From the cell containing the given text, extract its center point as (x, y) coordinate. 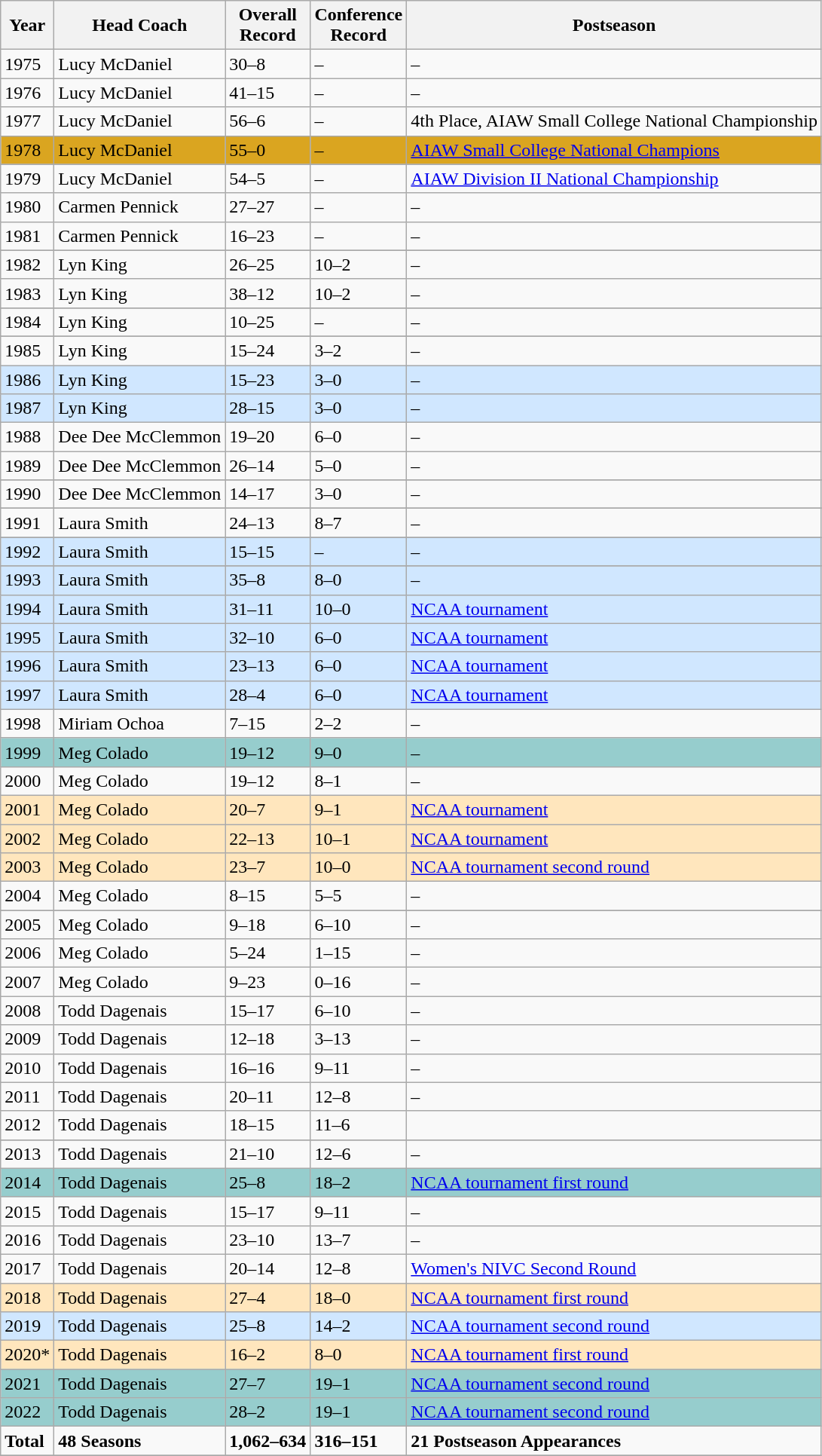
2004 (27, 896)
2019 (27, 1326)
2003 (27, 867)
41–15 (268, 93)
2018 (27, 1297)
14–17 (268, 494)
56–6 (268, 121)
14–2 (359, 1326)
2002 (27, 839)
2009 (27, 1039)
15–24 (268, 350)
2–2 (359, 723)
2008 (27, 1011)
13–7 (359, 1240)
24–13 (268, 523)
2010 (27, 1068)
20–11 (268, 1097)
35–8 (268, 580)
30–8 (268, 64)
21–10 (268, 1154)
1982 (27, 265)
18–15 (268, 1125)
1981 (27, 236)
1991 (27, 523)
AIAW Small College National Champions (615, 150)
2016 (27, 1240)
1977 (27, 121)
1979 (27, 179)
Overall Record (268, 26)
9–1 (359, 809)
23–7 (268, 867)
38–12 (268, 293)
2013 (27, 1154)
54–5 (268, 179)
3–2 (359, 350)
2017 (27, 1268)
2005 (27, 925)
28–15 (268, 408)
22–13 (268, 839)
26–25 (268, 265)
2021 (27, 1384)
1993 (27, 580)
1975 (27, 64)
AIAW Division II National Championship (615, 179)
9–18 (268, 925)
1990 (27, 494)
1,062–634 (268, 1441)
28–2 (268, 1412)
2011 (27, 1097)
1985 (27, 350)
10–25 (268, 322)
16–16 (268, 1068)
Head Coach (140, 26)
2006 (27, 953)
11–6 (359, 1125)
18–2 (359, 1182)
1992 (27, 552)
48 Seasons (140, 1441)
55–0 (268, 150)
23–10 (268, 1240)
2001 (27, 809)
1976 (27, 93)
8–1 (359, 781)
1997 (27, 695)
1995 (27, 638)
15–23 (268, 379)
23–13 (268, 666)
1984 (27, 322)
1988 (27, 437)
Conference Record (359, 26)
16–2 (268, 1355)
1978 (27, 150)
27–4 (268, 1297)
1989 (27, 466)
Miriam Ochoa (140, 723)
27–27 (268, 207)
2020* (27, 1355)
9–0 (359, 752)
26–14 (268, 466)
1–15 (359, 953)
5–5 (359, 896)
18–0 (359, 1297)
28–4 (268, 695)
12–18 (268, 1039)
1994 (27, 609)
Postseason (615, 26)
2012 (27, 1125)
1986 (27, 379)
10–1 (359, 839)
1983 (27, 293)
1999 (27, 752)
2015 (27, 1211)
21 Postseason Appearances (615, 1441)
7–15 (268, 723)
8–7 (359, 523)
1987 (27, 408)
15–15 (268, 552)
20–7 (268, 809)
5–0 (359, 466)
5–24 (268, 953)
1980 (27, 207)
2007 (27, 982)
2022 (27, 1412)
16–23 (268, 236)
31–11 (268, 609)
316–151 (359, 1441)
1996 (27, 666)
4th Place, AIAW Small College National Championship (615, 121)
32–10 (268, 638)
0–16 (359, 982)
9–23 (268, 982)
20–14 (268, 1268)
2014 (27, 1182)
Total (27, 1441)
8–15 (268, 896)
1998 (27, 723)
19–20 (268, 437)
Women's NIVC Second Round (615, 1268)
27–7 (268, 1384)
2000 (27, 781)
Year (27, 26)
12–6 (359, 1154)
3–13 (359, 1039)
